Pinpoint the cell where the given text exists, returning its (X, Y) midpoint coordinate. 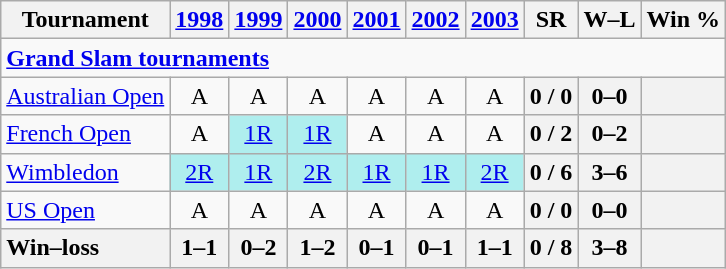
US Open (86, 210)
SR (551, 20)
2003 (494, 20)
Win % (684, 20)
2000 (318, 20)
Grand Slam tournaments (364, 58)
1999 (258, 20)
3–6 (610, 172)
0 / 6 (551, 172)
2002 (436, 20)
Tournament (86, 20)
French Open (86, 134)
3–8 (610, 248)
1998 (200, 20)
2001 (376, 20)
0 / 2 (551, 134)
Wimbledon (86, 172)
Australian Open (86, 96)
0 / 8 (551, 248)
W–L (610, 20)
1–2 (318, 248)
Win–loss (86, 248)
